Extract the (x, y) coordinate from the center of the cell holding the provided text.  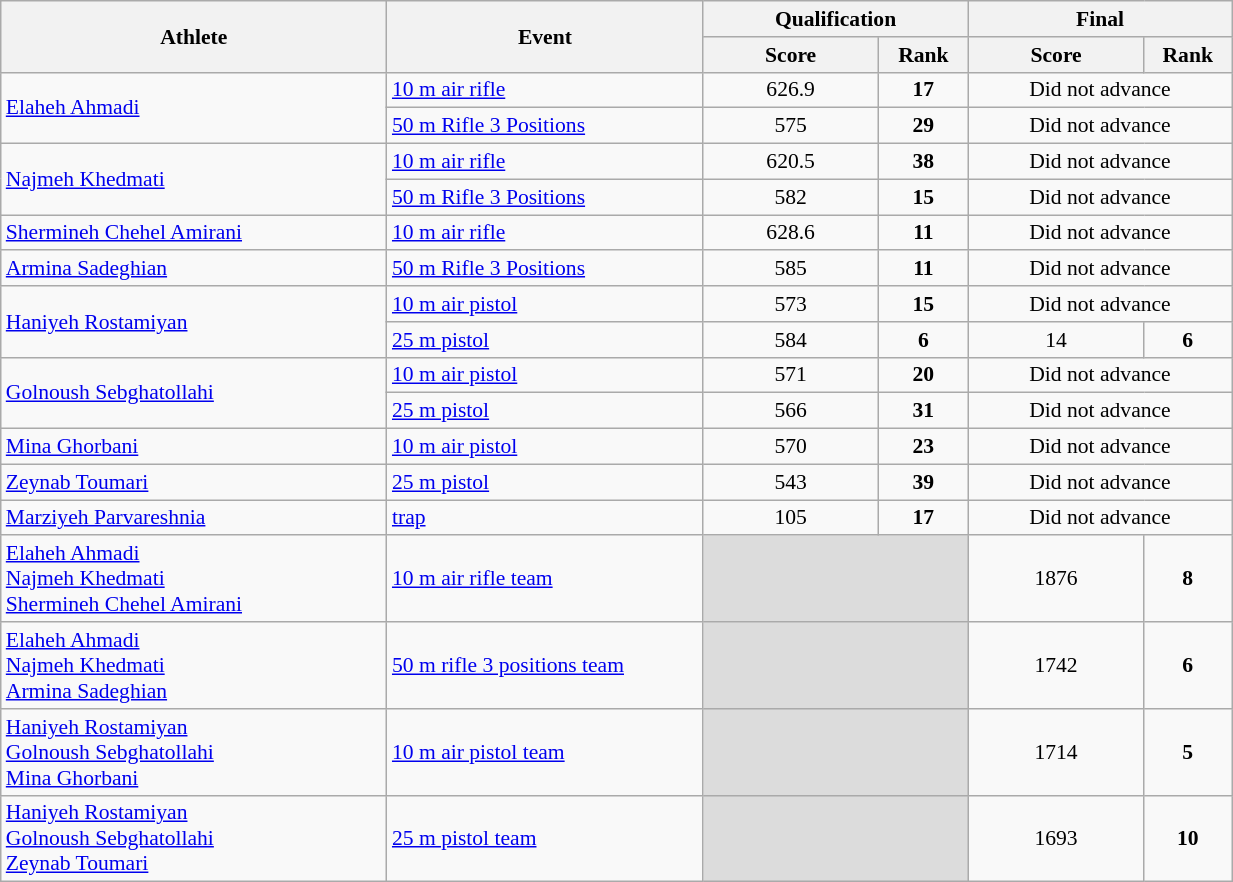
571 (791, 375)
38 (923, 162)
Elaheh Ahmadi (194, 108)
Armina Sadeghian (194, 269)
Mina Ghorbani (194, 447)
14 (1056, 340)
10 m air rifle team (545, 580)
Najmeh Khedmati (194, 180)
543 (791, 482)
20 (923, 375)
Haniyeh Rostamiyan (194, 322)
39 (923, 482)
626.9 (791, 90)
25 m pistol team (545, 838)
23 (923, 447)
29 (923, 126)
628.6 (791, 233)
50 m rifle 3 positions team (545, 666)
8 (1188, 580)
5 (1188, 752)
575 (791, 126)
1742 (1056, 666)
Final (1100, 19)
620.5 (791, 162)
585 (791, 269)
1693 (1056, 838)
573 (791, 304)
105 (791, 518)
trap (545, 518)
Elaheh AhmadiNajmeh KhedmatiShermineh Chehel Amirani (194, 580)
Haniyeh RostamiyanGolnoush SebghatollahiZeynab Toumari (194, 838)
Athlete (194, 36)
566 (791, 411)
10 (1188, 838)
Golnoush Sebghatollahi (194, 392)
Haniyeh RostamiyanGolnoush SebghatollahiMina Ghorbani (194, 752)
584 (791, 340)
Elaheh AhmadiNajmeh KhedmatiArmina Sadeghian (194, 666)
582 (791, 197)
Qualification (836, 19)
31 (923, 411)
10 m air pistol team (545, 752)
Event (545, 36)
570 (791, 447)
Shermineh Chehel Amirani (194, 233)
Zeynab Toumari (194, 482)
1714 (1056, 752)
Marziyeh Parvareshnia (194, 518)
1876 (1056, 580)
